Identify which cell holds the provided text, then report its [X, Y] central coordinate. 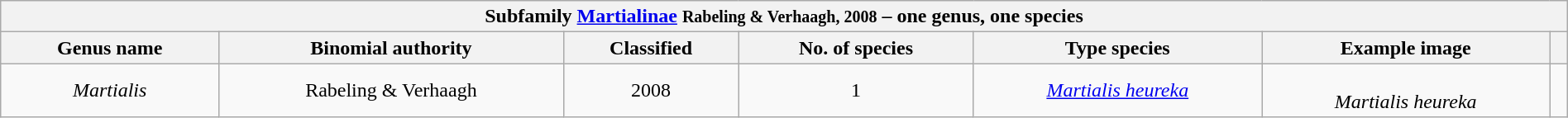
Binomial authority [392, 48]
Classified [651, 48]
Subfamily Martialinae Rabeling & Verhaagh, 2008 – one genus, one species [784, 17]
Example image [1406, 48]
2008 [651, 91]
Type species [1117, 48]
1 [856, 91]
Rabeling & Verhaagh [392, 91]
No. of species [856, 48]
Genus name [110, 48]
Martialis [110, 91]
